Extract the [X, Y] coordinate from the center of the cell holding the provided text.  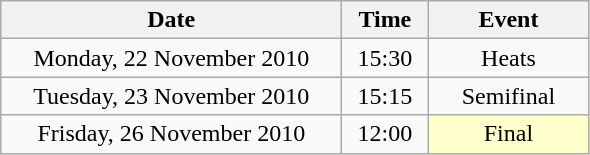
Final [508, 134]
Monday, 22 November 2010 [172, 58]
Frisday, 26 November 2010 [172, 134]
Heats [508, 58]
Time [385, 20]
12:00 [385, 134]
Date [172, 20]
15:15 [385, 96]
Semifinal [508, 96]
Tuesday, 23 November 2010 [172, 96]
15:30 [385, 58]
Event [508, 20]
